Capture the cell that displays the provided text and extract its (X, Y) central coordinate. 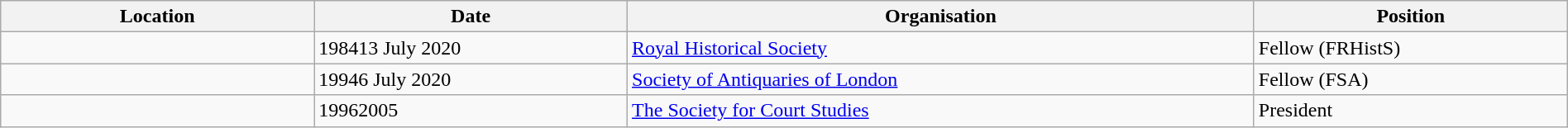
19946 July 2020 (471, 79)
19962005 (471, 111)
The Society for Court Studies (941, 111)
Date (471, 17)
Position (1411, 17)
Fellow (FSA) (1411, 79)
Fellow (FRHistS) (1411, 48)
Society of Antiquaries of London (941, 79)
Organisation (941, 17)
President (1411, 111)
198413 July 2020 (471, 48)
Location (157, 17)
Royal Historical Society (941, 48)
